Locate the cell with the specified text and output its [x, y] center coordinate. 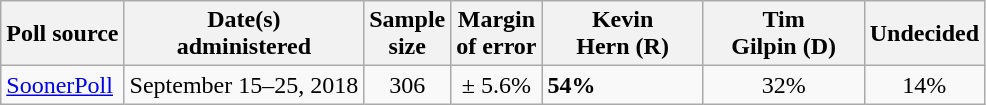
Date(s)administered [244, 34]
September 15–25, 2018 [244, 85]
306 [408, 85]
Poll source [62, 34]
Samplesize [408, 34]
54% [622, 85]
14% [924, 85]
KevinHern (R) [622, 34]
Marginof error [496, 34]
SoonerPoll [62, 85]
32% [784, 85]
± 5.6% [496, 85]
Undecided [924, 34]
TimGilpin (D) [784, 34]
